Capture the cell that displays the provided text and extract its [X, Y] central coordinate. 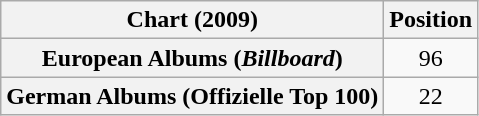
96 [431, 58]
Chart (2009) [192, 20]
22 [431, 96]
Position [431, 20]
European Albums (Billboard) [192, 58]
German Albums (Offizielle Top 100) [192, 96]
